Output the [x, y] coordinate of the center of the cell containing the given text.  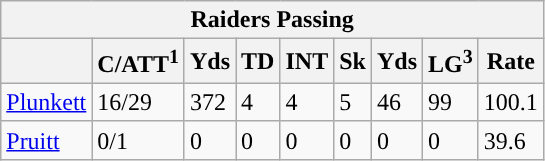
16/29 [138, 102]
5 [353, 102]
Raiders Passing [272, 20]
0/1 [138, 140]
INT [307, 62]
TD [258, 62]
Rate [510, 62]
99 [451, 102]
39.6 [510, 140]
100.1 [510, 102]
LG3 [451, 62]
Plunkett [46, 102]
46 [396, 102]
C/ATT1 [138, 62]
372 [210, 102]
Pruitt [46, 140]
Sk [353, 62]
